Output the (X, Y) coordinate of the center of the cell containing the given text.  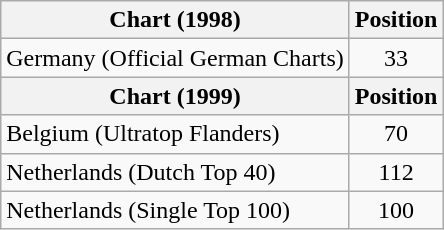
Germany (Official German Charts) (175, 58)
Netherlands (Single Top 100) (175, 210)
Netherlands (Dutch Top 40) (175, 172)
Chart (1999) (175, 96)
33 (396, 58)
100 (396, 210)
Belgium (Ultratop Flanders) (175, 134)
Chart (1998) (175, 20)
112 (396, 172)
70 (396, 134)
